Detect which cell encompasses the target text, then output its (x, y) center coordinate. 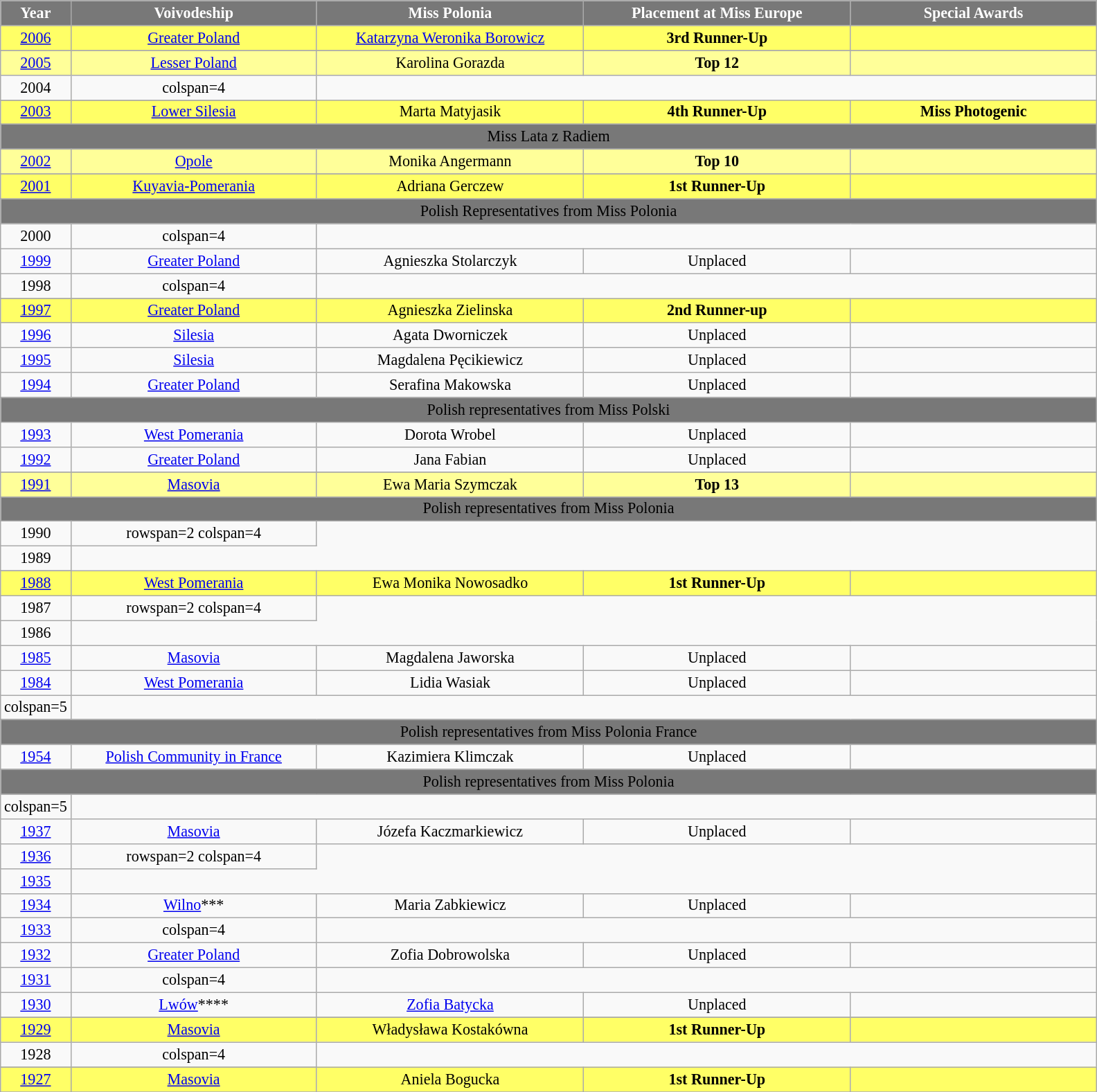
Kuyavia-Pomerania (194, 186)
2004 (36, 87)
Zofia Dobrowolska (450, 955)
Agnieszka Stolarczyk (450, 261)
1989 (36, 558)
Ewa Maria Szymczak (450, 484)
2nd Runner-up (717, 310)
Year (36, 12)
1993 (36, 434)
1984 (36, 682)
Polish representatives from Miss Polonia France (548, 732)
Polish Community in France (194, 757)
Placement at Miss Europe (717, 12)
1995 (36, 360)
Top 13 (717, 484)
Lidia Wasiak (450, 682)
Opole (194, 161)
1986 (36, 633)
1928 (36, 1055)
1929 (36, 1030)
4th Runner-Up (717, 112)
2005 (36, 62)
Polish representatives from Miss Polski (548, 409)
Miss Photogenic (974, 112)
Wilno*** (194, 906)
Kazimiera Klimczak (450, 757)
Jana Fabian (450, 459)
1990 (36, 534)
1988 (36, 583)
1999 (36, 261)
2006 (36, 37)
Władysława Kostakówna (450, 1030)
Top 12 (717, 62)
1992 (36, 459)
Karolina Gorazda (450, 62)
Magdalena Jaworska (450, 658)
Marta Matyjasik (450, 112)
1930 (36, 1005)
Lwów**** (194, 1005)
2001 (36, 186)
1997 (36, 310)
1985 (36, 658)
1933 (36, 931)
Top 10 (717, 161)
1927 (36, 1079)
1996 (36, 335)
1991 (36, 484)
Agnieszka Zielinska (450, 310)
Magdalena Pęcikiewicz (450, 360)
Adriana Gerczew (450, 186)
1931 (36, 980)
1987 (36, 608)
Lower Silesia (194, 112)
Zofia Batycka (450, 1005)
2000 (36, 236)
1935 (36, 881)
Katarzyna Weronika Borowicz (450, 37)
Lesser Poland (194, 62)
Special Awards (974, 12)
2003 (36, 112)
Maria Zabkiewicz (450, 906)
1998 (36, 285)
1954 (36, 757)
Agata Dworniczek (450, 335)
2002 (36, 161)
Ewa Monika Nowosadko (450, 583)
Voivodeship (194, 12)
1934 (36, 906)
1937 (36, 831)
1936 (36, 856)
Polish Representatives from Miss Polonia (548, 211)
Józefa Kaczmarkiewicz (450, 831)
1994 (36, 385)
Dorota Wrobel (450, 434)
Serafina Makowska (450, 385)
Miss Polonia (450, 12)
1932 (36, 955)
3rd Runner-Up (717, 37)
Aniela Bogucka (450, 1079)
Monika Angermann (450, 161)
Miss Lata z Radiem (548, 137)
